Find where the given text appears and provide that cell's center as [X, Y] coordinate. 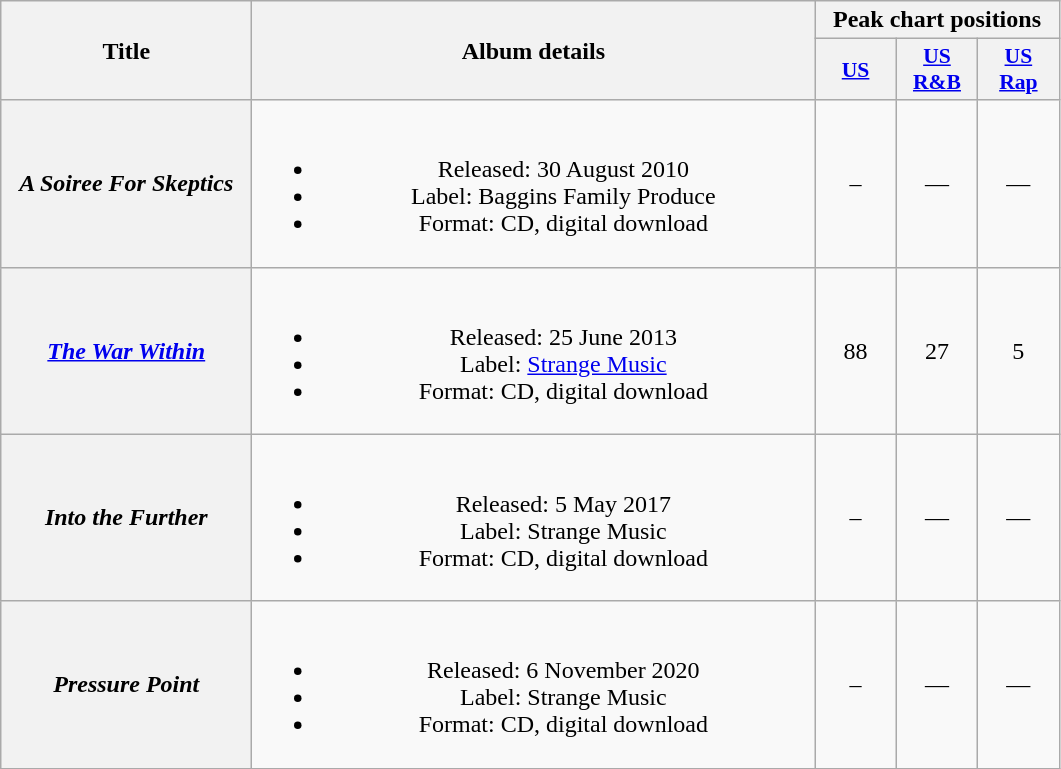
Album details [534, 50]
US [856, 70]
A Soiree For Skeptics [126, 184]
Released: 25 June 2013Label: Strange MusicFormat: CD, digital download [534, 350]
5 [1018, 350]
Peak chart positions [937, 20]
Released: 30 August 2010Label: Baggins Family ProduceFormat: CD, digital download [534, 184]
88 [856, 350]
27 [936, 350]
Released: 6 November 2020Label: Strange MusicFormat: CD, digital download [534, 684]
Released: 5 May 2017Label: Strange MusicFormat: CD, digital download [534, 518]
Into the Further [126, 518]
US Rap [1018, 70]
US R&B [936, 70]
Title [126, 50]
The War Within [126, 350]
Pressure Point [126, 684]
